Capture the cell that displays the provided text and extract its [x, y] central coordinate. 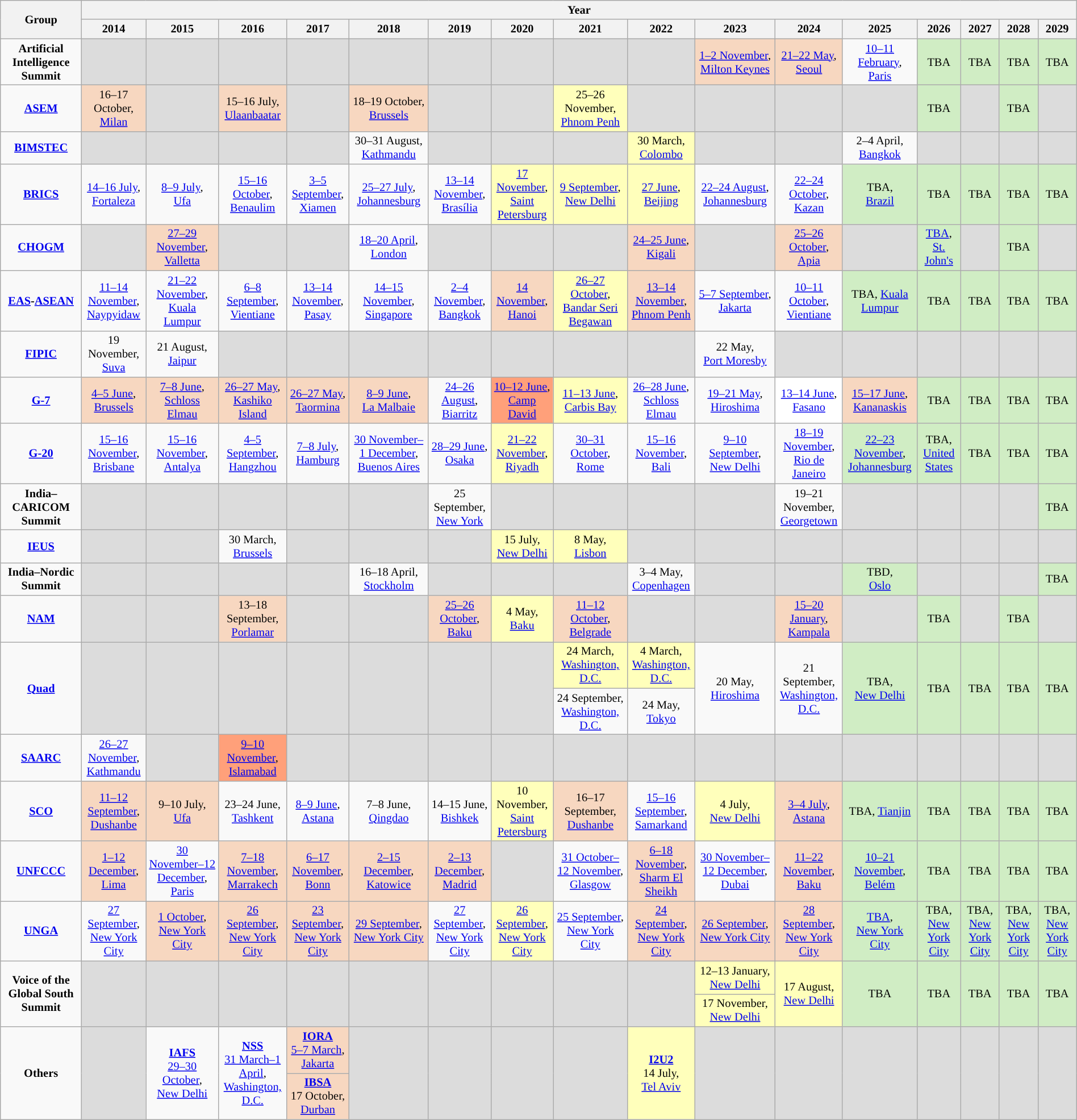
30–31 October, Rome [590, 453]
TBA, St. John's [938, 247]
2023 [735, 29]
24–25 June, Kigali [661, 247]
7–8 July, Hamburg [318, 453]
28 September, New York City [809, 931]
16–18 April, Stockholm [389, 579]
21–22 May, Seoul [809, 62]
EAS-ASEAN [41, 301]
14–16 July, Fortaleza [114, 194]
2020 [522, 29]
3–5 September, Xiamen [318, 194]
Others [41, 1073]
5–7 September, Jakarta [735, 301]
8–9 July, Ufa [182, 194]
Artificial Intelligence Summit [41, 62]
BIMSTEC [41, 148]
13–14 June, Fasano [809, 400]
2018 [389, 29]
21–22 November, Riyadh [522, 453]
TBA, Brazil [879, 194]
24 September, Washington, D.C. [590, 711]
20 May, Hiroshima [735, 688]
15–16 November, Antalya [182, 453]
7–18 November, Marrakech [253, 871]
25–26 October, Baku [460, 619]
2015 [182, 29]
SAARC [41, 757]
11–13 June, Carbis Bay [590, 400]
28–29 June, Osaka [460, 453]
1–2 November, Milton Keynes [735, 62]
6–18 November, Sharm El Sheikh [661, 871]
10–11 February, Paris [879, 62]
4 May, Baku [522, 619]
30 November–12 December, Dubai [735, 871]
2025 [879, 29]
27–29 November, Valletta [182, 247]
1–12 December, Lima [114, 871]
22–24 October, Kazan [809, 194]
25–26 November, Phnom Penh [590, 108]
UNFCCC [41, 871]
22–24 August, Johannesburg [735, 194]
15–16 November, Bali [661, 453]
7–8 June, Schloss Elmau [182, 400]
11–12 September, Dushanbe [114, 811]
29 September, New York City [389, 931]
2019 [460, 29]
2027 [980, 29]
8–9 June, Astana [318, 811]
6–8 September, Vientiane [253, 301]
BRICS [41, 194]
2017 [318, 29]
TBA, Tianjin [879, 811]
2–4 November, Bangkok [460, 301]
15–16 October, Benaulim [253, 194]
2–15 December, Katowice [389, 871]
IBSA17 October, Durban [318, 1096]
4–5 September, Hangzhou [253, 453]
17 November, New Delhi [735, 1010]
18–19 October, Brussels [389, 108]
24 March, Washington, D.C. [590, 665]
17 November, Saint Petersburg [522, 194]
26–27 May, Kashiko Island [253, 400]
9–10 September, New Delhi [735, 453]
11–22 November, Baku [809, 871]
10 November, Saint Petersburg [522, 811]
26–28 June, Schloss Elmau [661, 400]
2022 [661, 29]
26–27 November, Kathmandu [114, 757]
9–10 November, Islamabad [253, 757]
19–21 May, Hiroshima [735, 400]
9–10 July, Ufa [182, 811]
25–26 October, Apia [809, 247]
11–14 November, Naypyidaw [114, 301]
2024 [809, 29]
2028 [1018, 29]
India–CARICOM Summit [41, 507]
30 March, Colombo [661, 148]
FIPIC [41, 354]
10–21 November, Belém [879, 871]
16–17 October, Milan [114, 108]
10–11 October, Vientiane [809, 301]
2016 [253, 29]
31 October–12 November, Glasgow [590, 871]
India–Nordic Summit [41, 579]
2–13 December, Madrid [460, 871]
18–20 April, London [389, 247]
IORA5–7 March, Jakarta [318, 1050]
21 August, Jaipur [182, 354]
16–17 September, Dushanbe [590, 811]
ASEM [41, 108]
SCO [41, 811]
19 November, Suva [114, 354]
15–16 July, Ulaanbaatar [253, 108]
NSS31 March–1 April, Washington, D.C. [253, 1073]
TBA, United States [938, 453]
6–17 November, Bonn [318, 871]
21–22 November, Kuala Lumpur [182, 301]
2021 [590, 29]
Year [579, 10]
CHOGM [41, 247]
11–12 October, Belgrade [590, 619]
30 November–1 December, Buenos Aires [389, 453]
I2U214 July, Tel Aviv [661, 1073]
25–27 July, Johannesburg [389, 194]
G-7 [41, 400]
25 September, New York City [590, 931]
17 August, New Delhi [809, 993]
27 June, Beijing [661, 194]
1 October, New York City [182, 931]
14–15 November, Singapore [389, 301]
13–14 November, Pasay [318, 301]
15 July, New Delhi [522, 546]
TBD, Oslo [879, 579]
IAFS29–30 October, New Delhi [182, 1073]
14–15 June, Bishkek [460, 811]
24 May, Tokyo [661, 711]
15–17 June, Kananaskis [879, 400]
2014 [114, 29]
19–21 November, Georgetown [809, 507]
4 March, Washington, D.C. [661, 665]
3–4 July, Astana [809, 811]
22 May, Port Moresby [735, 354]
8 May, Lisbon [590, 546]
7–8 June, Qingdao [389, 811]
12–13 January, New Delhi [735, 977]
25 September, New York [460, 507]
13–14 November, Phnom Penh [661, 301]
Voice of the Global South Summit [41, 993]
8–9 June, La Malbaie [389, 400]
4–5 June, Brussels [114, 400]
IEUS [41, 546]
23 September, New York City [318, 931]
2026 [938, 29]
26–27 October, Bandar Seri Begawan [590, 301]
9 September, New Delhi [590, 194]
15–16 November, Brisbane [114, 453]
22–23 November, Johannesburg [879, 453]
G-20 [41, 453]
TBA, New Delhi [879, 688]
30 November–12 December, Paris [182, 871]
18–19 November, Rio de Janeiro [809, 453]
TBA, Kuala Lumpur [879, 301]
30 March, Brussels [253, 546]
24–26 August, Biarritz [460, 400]
NAM [41, 619]
21 September, Washington, D.C. [809, 688]
30–31 August, Kathmandu [389, 148]
3–4 May, Copenhagen [661, 579]
2029 [1057, 29]
26–27 May, Taormina [318, 400]
Quad [41, 688]
13–14 November, Brasília [460, 194]
15–16 September, Samarkand [661, 811]
15–20 January, Kampala [809, 619]
24 September, New York City [661, 931]
Group [41, 19]
13–18 September, Porlamar [253, 619]
10–12 June, Camp David [522, 400]
23–24 June, Tashkent [253, 811]
14 November, Hanoi [522, 301]
4 July, New Delhi [735, 811]
UNGA [41, 931]
2–4 April, Bangkok [879, 148]
